Return the (x, y) coordinate for the center point of the cell that contains the specified text.  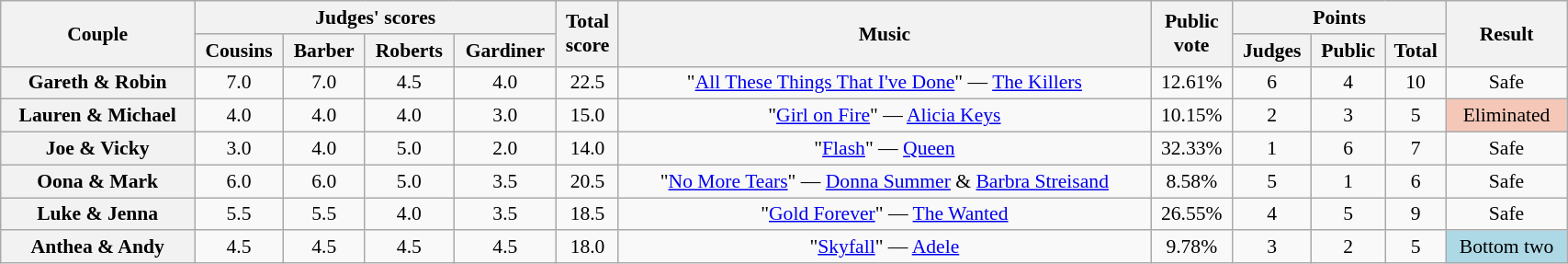
Cousins (239, 51)
15.0 (588, 116)
Gardiner (505, 51)
9.78% (1192, 247)
Barber (323, 51)
Music (885, 33)
14.0 (588, 149)
8.58% (1192, 181)
Oona & Mark (97, 181)
Roberts (410, 51)
"Flash" — Queen (885, 149)
"Gold Forever" — The Wanted (885, 214)
"Skyfall" — Adele (885, 247)
2.0 (505, 149)
Result (1506, 33)
Judges' scores (376, 17)
Totalscore (588, 33)
Joe & Vicky (97, 149)
20.5 (588, 181)
Anthea & Andy (97, 247)
22.5 (588, 83)
26.55% (1192, 214)
Judges (1272, 51)
7 (1416, 149)
10.15% (1192, 116)
Couple (97, 33)
Public (1348, 51)
32.33% (1192, 149)
Bottom two (1506, 247)
Publicvote (1192, 33)
Lauren & Michael (97, 116)
10 (1416, 83)
Points (1339, 17)
"No More Tears" — Donna Summer & Barbra Streisand (885, 181)
Eliminated (1506, 116)
18.0 (588, 247)
"Girl on Fire" — Alicia Keys (885, 116)
Total (1416, 51)
Gareth & Robin (97, 83)
Luke & Jenna (97, 214)
18.5 (588, 214)
12.61% (1192, 83)
"All These Things That I've Done" — The Killers (885, 83)
9 (1416, 214)
